Find where the given text appears and provide that cell's center as [x, y] coordinate. 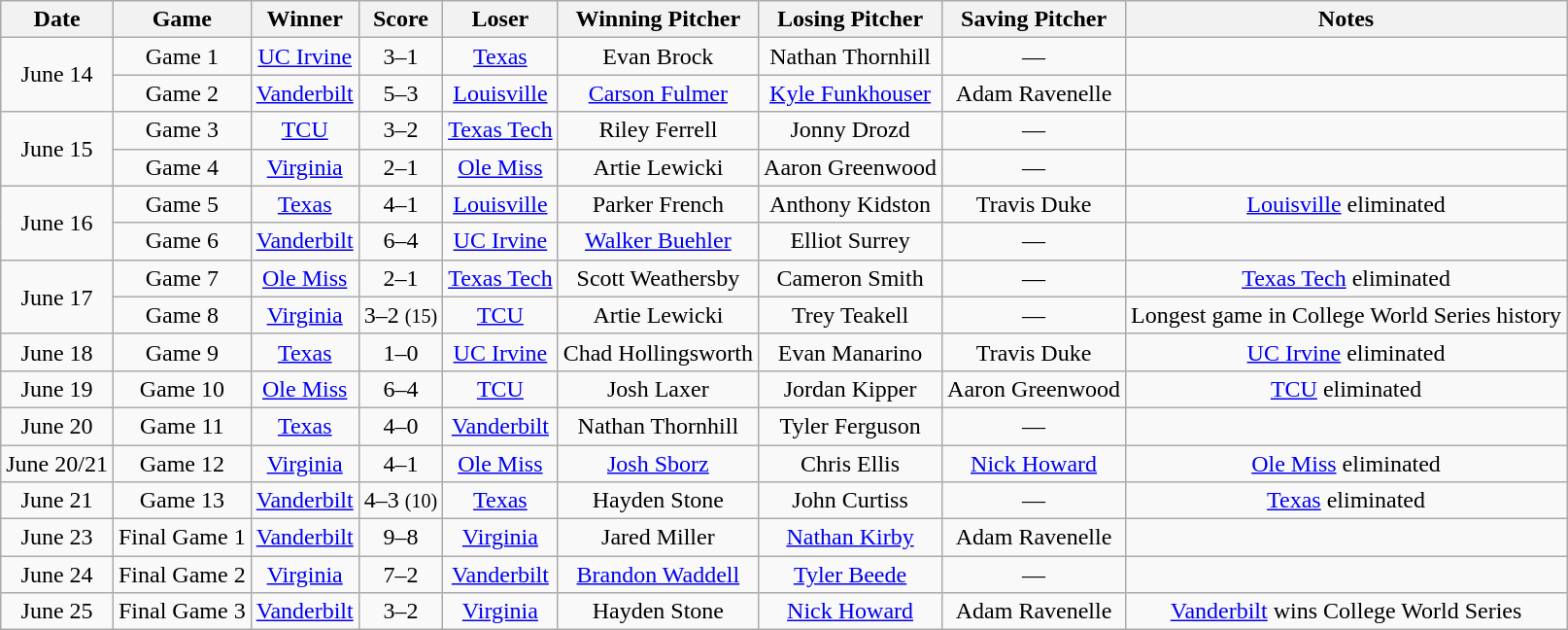
Evan Manarino [851, 352]
June 24 [57, 575]
Vanderbilt wins College World Series [1346, 612]
Nathan Kirby [851, 538]
Final Game 2 [182, 575]
5–3 [400, 93]
Winning Pitcher [658, 19]
7–2 [400, 575]
Game 11 [182, 426]
Evan Brock [658, 56]
Game 10 [182, 389]
4–0 [400, 426]
Jared Miller [658, 538]
June 23 [57, 538]
Loser [501, 19]
Brandon Waddell [658, 575]
Josh Laxer [658, 389]
9–8 [400, 538]
3–2 (15) [400, 315]
Tyler Beede [851, 575]
June 20/21 [57, 464]
Scott Weathersby [658, 278]
June 16 [57, 223]
Final Game 3 [182, 612]
Game 3 [182, 130]
Trey Teakell [851, 315]
Parker French [658, 204]
Anthony Kidston [851, 204]
June 14 [57, 75]
Game 13 [182, 501]
Riley Ferrell [658, 130]
Chris Ellis [851, 464]
Game 4 [182, 167]
Game 12 [182, 464]
June 20 [57, 426]
Game [182, 19]
Game 2 [182, 93]
Jordan Kipper [851, 389]
Date [57, 19]
TCU eliminated [1346, 389]
Josh Sborz [658, 464]
Notes [1346, 19]
June 15 [57, 149]
Cameron Smith [851, 278]
June 18 [57, 352]
Saving Pitcher [1034, 19]
Texas Tech eliminated [1346, 278]
Tyler Ferguson [851, 426]
Jonny Drozd [851, 130]
Losing Pitcher [851, 19]
Elliot Surrey [851, 241]
Ole Miss eliminated [1346, 464]
Final Game 1 [182, 538]
June 25 [57, 612]
Winner [305, 19]
Texas eliminated [1346, 501]
Game 1 [182, 56]
Walker Buehler [658, 241]
Game 5 [182, 204]
John Curtiss [851, 501]
June 17 [57, 297]
Game 8 [182, 315]
June 21 [57, 501]
Chad Hollingsworth [658, 352]
1–0 [400, 352]
Game 9 [182, 352]
Game 7 [182, 278]
Louisville eliminated [1346, 204]
Longest game in College World Series history [1346, 315]
Carson Fulmer [658, 93]
Game 6 [182, 241]
Score [400, 19]
UC Irvine eliminated [1346, 352]
Kyle Funkhouser [851, 93]
June 19 [57, 389]
4–3 (10) [400, 501]
3–1 [400, 56]
